Determine the [X, Y] coordinate at the center of the cell enclosing the given text.  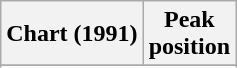
Chart (1991) [72, 34]
Peakposition [189, 34]
